Locate the cell with the specified text and output its [X, Y] center coordinate. 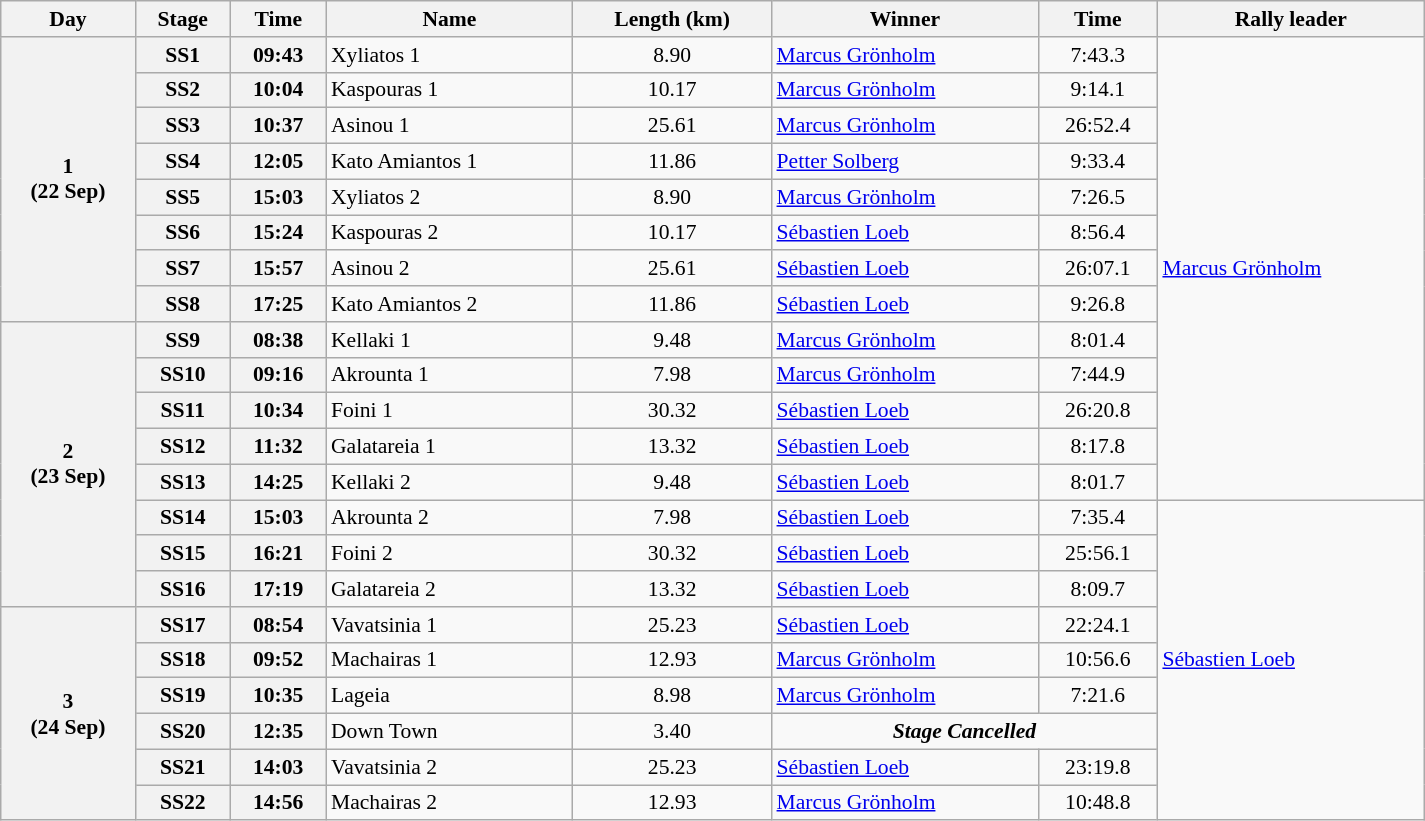
7:26.5 [1098, 197]
Machairas 2 [450, 803]
Kaspouras 1 [450, 90]
15:24 [278, 233]
SS18 [182, 660]
SS13 [182, 482]
7:43.3 [1098, 55]
Lageia [450, 696]
12:05 [278, 162]
8:17.8 [1098, 447]
SS21 [182, 767]
10:56.6 [1098, 660]
09:52 [278, 660]
3.40 [672, 732]
17:25 [278, 304]
SS19 [182, 696]
Galatareia 1 [450, 447]
16:21 [278, 554]
23:19.8 [1098, 767]
SS10 [182, 375]
25:56.1 [1098, 554]
10:37 [278, 126]
1(22 Sep) [68, 180]
Down Town [450, 732]
10:35 [278, 696]
8:56.4 [1098, 233]
SS12 [182, 447]
Petter Solberg [904, 162]
Kato Amiantos 2 [450, 304]
11:32 [278, 447]
3(24 Sep) [68, 714]
08:38 [278, 340]
9:26.8 [1098, 304]
12:35 [278, 732]
15:57 [278, 269]
7:44.9 [1098, 375]
Vavatsinia 2 [450, 767]
Asinou 2 [450, 269]
Akrounta 2 [450, 518]
Winner [904, 19]
Akrounta 1 [450, 375]
14:56 [278, 803]
7:21.6 [1098, 696]
10:34 [278, 411]
Galatareia 2 [450, 589]
10:04 [278, 90]
Foini 2 [450, 554]
Xyliatos 1 [450, 55]
Day [68, 19]
8:09.7 [1098, 589]
SS17 [182, 625]
SS5 [182, 197]
SS7 [182, 269]
SS9 [182, 340]
26:20.8 [1098, 411]
Name [450, 19]
Xyliatos 2 [450, 197]
09:43 [278, 55]
17:19 [278, 589]
Kato Amiantos 1 [450, 162]
14:25 [278, 482]
SS4 [182, 162]
7:35.4 [1098, 518]
Kaspouras 2 [450, 233]
Rally leader [1290, 19]
Kellaki 2 [450, 482]
SS16 [182, 589]
SS11 [182, 411]
SS2 [182, 90]
SS6 [182, 233]
Asinou 1 [450, 126]
SS3 [182, 126]
8:01.7 [1098, 482]
SS22 [182, 803]
10:48.8 [1098, 803]
2(23 Sep) [68, 464]
08:54 [278, 625]
9:33.4 [1098, 162]
Stage Cancelled [964, 732]
Machairas 1 [450, 660]
SS8 [182, 304]
8:01.4 [1098, 340]
09:16 [278, 375]
SS20 [182, 732]
26:07.1 [1098, 269]
22:24.1 [1098, 625]
8.98 [672, 696]
9:14.1 [1098, 90]
Stage [182, 19]
Vavatsinia 1 [450, 625]
Foini 1 [450, 411]
Length (km) [672, 19]
SS14 [182, 518]
SS15 [182, 554]
SS1 [182, 55]
14:03 [278, 767]
Kellaki 1 [450, 340]
26:52.4 [1098, 126]
